Find where the given text appears and provide that cell's center as (x, y) coordinate. 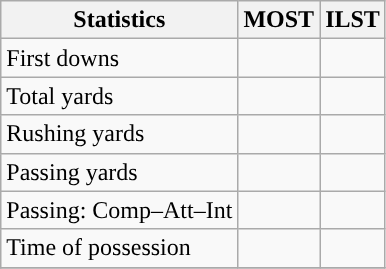
MOST (279, 20)
Rushing yards (120, 134)
Passing yards (120, 172)
Passing: Comp–Att–Int (120, 210)
Time of possession (120, 248)
Statistics (120, 20)
ILST (353, 20)
First downs (120, 58)
Total yards (120, 96)
